Locate the cell with the specified text and output its [X, Y] center coordinate. 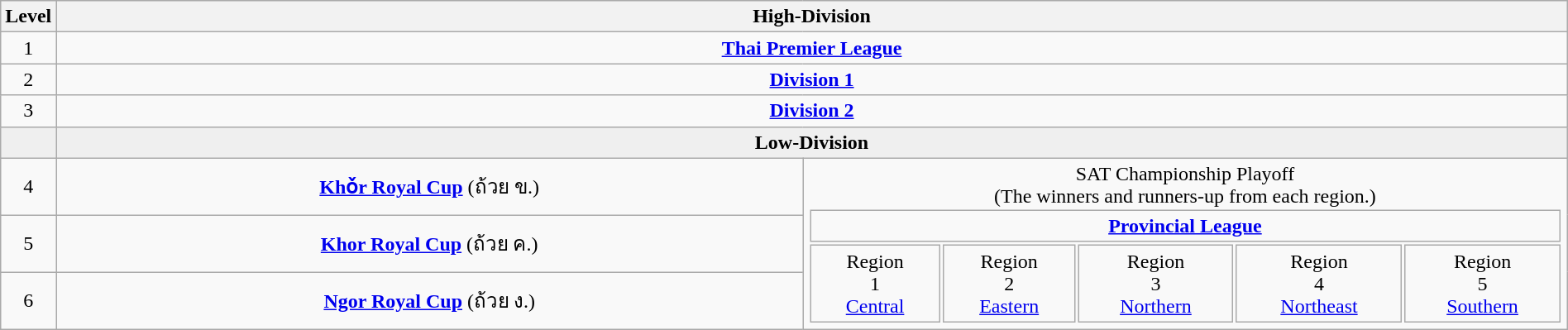
3 [28, 111]
Region 4 Northeast [1320, 284]
Level [28, 17]
Khǒr Royal Cup (ถ้วย ข.) [430, 187]
Region 2 Eastern [1009, 284]
Provincial League [1185, 227]
6 [28, 301]
Region 3 Northern [1155, 284]
Ngor Royal Cup (ถ้วย ง.) [430, 301]
Division 1 [812, 79]
High-Division [812, 17]
Region 1 Central [875, 284]
2 [28, 79]
Khor Royal Cup (ถ้วย ค.) [430, 243]
Low-Division [812, 142]
1 [28, 48]
5 [28, 243]
Region 5 Southern [1482, 284]
Thai Premier League [812, 48]
Division 2 [812, 111]
4 [28, 187]
